Capture the cell that displays the provided text and extract its (x, y) central coordinate. 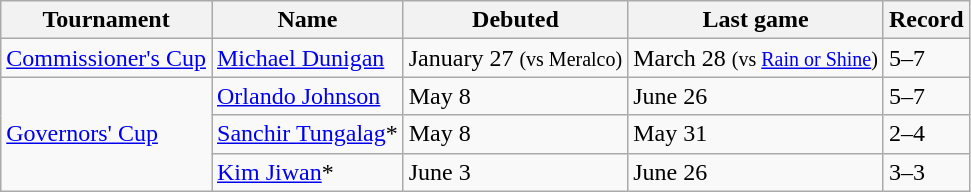
Kim Jiwan* (308, 172)
Michael Dunigan (308, 58)
Governors' Cup (106, 134)
Record (926, 20)
January 27 (vs Meralco) (515, 58)
Last game (756, 20)
2–4 (926, 134)
Tournament (106, 20)
June 3 (515, 172)
Debuted (515, 20)
3–3 (926, 172)
Name (308, 20)
March 28 (vs Rain or Shine) (756, 58)
May 31 (756, 134)
Sanchir Tungalag* (308, 134)
Commissioner's Cup (106, 58)
Orlando Johnson (308, 96)
